Extract the [x, y] coordinate from the center of the cell holding the provided text.  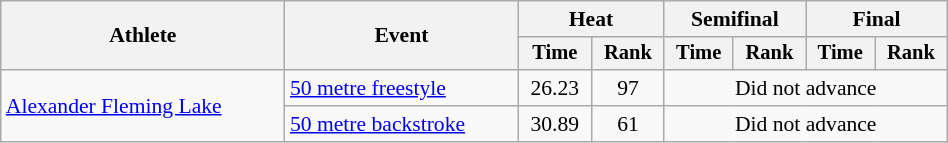
26.23 [555, 88]
61 [628, 124]
Heat [591, 19]
Alexander Fleming Lake [143, 106]
50 metre backstroke [402, 124]
50 metre freestyle [402, 88]
97 [628, 88]
30.89 [555, 124]
Semifinal [734, 19]
Final [877, 19]
Athlete [143, 36]
Event [402, 36]
